Scan for the cell matching the given text and deliver its [x, y] coordinate at center. 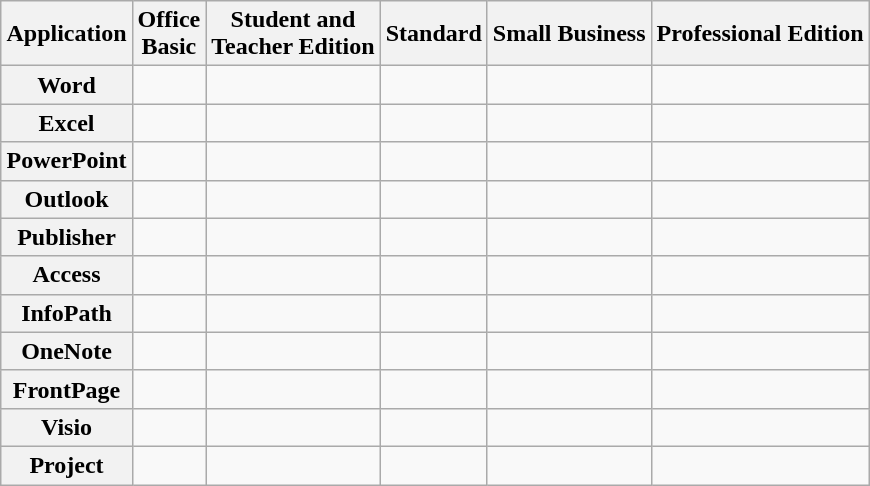
PowerPoint [66, 161]
Outlook [66, 199]
FrontPage [66, 389]
InfoPath [66, 313]
Professional Edition [760, 34]
Visio [66, 427]
Excel [66, 123]
Publisher [66, 237]
Application [66, 34]
OneNote [66, 351]
Standard [434, 34]
Word [66, 85]
Student andTeacher Edition [293, 34]
Access [66, 275]
Small Business [569, 34]
OfficeBasic [169, 34]
Project [66, 465]
